Output the [X, Y] coordinate of the center of the cell containing the given text.  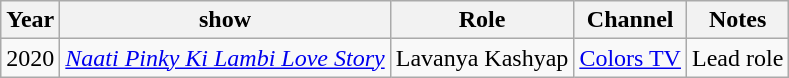
Role [482, 20]
show [225, 20]
Colors TV [630, 58]
Naati Pinky Ki Lambi Love Story [225, 58]
Notes [737, 20]
Lavanya Kashyap [482, 58]
2020 [30, 58]
Channel [630, 20]
Lead role [737, 58]
Year [30, 20]
